Scan for the cell matching the given text and deliver its (x, y) coordinate at center. 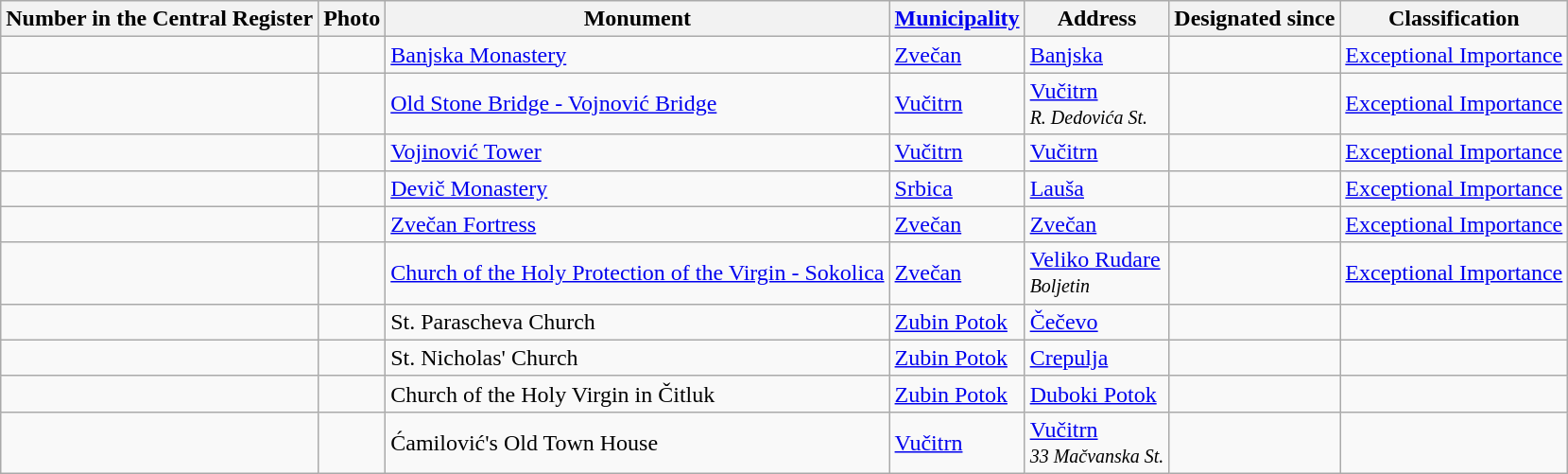
Number in the Central Register (160, 19)
Devič Monastery (637, 188)
Banjska (1096, 55)
Church of the Holy Virgin in Čitluk (637, 394)
Crepulja (1096, 358)
Zvečan Fortress (637, 224)
Old Stone Bridge - Vojnović Bridge (637, 104)
Address (1096, 19)
Church of the Holy Protection of the Virgin - Sokolica (637, 272)
St. Parascheva Church (637, 322)
Photo (352, 19)
Vojinović Tower (637, 152)
Monument (637, 19)
Classification (1454, 19)
Banjska Monastery (637, 55)
Vučitrn33 Mačvanska St. (1096, 443)
Duboki Potok (1096, 394)
Designated since (1255, 19)
Veliko RudareBoljetin (1096, 272)
St. Nicholas' Church (637, 358)
Lauša (1096, 188)
Ćamilović's Old Town House (637, 443)
Srbica (956, 188)
VučitrnR. Dedovića St. (1096, 104)
Čečevo (1096, 322)
Municipality (956, 19)
